Determine the (x, y) coordinate at the center of the cell enclosing the given text.  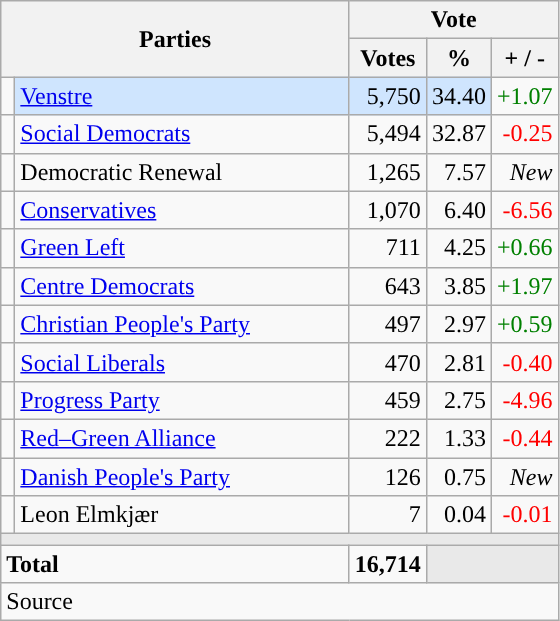
Red–Green Alliance (182, 438)
32.87 (458, 134)
Total (176, 564)
-0.01 (524, 515)
Democratic Renewal (182, 172)
34.40 (458, 96)
Social Liberals (182, 362)
470 (388, 362)
4.25 (458, 248)
7.57 (458, 172)
% (458, 58)
1,070 (388, 210)
0.04 (458, 515)
Progress Party (182, 400)
0.75 (458, 477)
-0.25 (524, 134)
Parties (176, 39)
-6.56 (524, 210)
+0.59 (524, 324)
+1.07 (524, 96)
Danish People's Party (182, 477)
1.33 (458, 438)
643 (388, 286)
Votes (388, 58)
459 (388, 400)
1,265 (388, 172)
7 (388, 515)
Centre Democrats (182, 286)
-0.40 (524, 362)
2.81 (458, 362)
Leon Elmkjær (182, 515)
Conservatives (182, 210)
Venstre (182, 96)
5,494 (388, 134)
+0.66 (524, 248)
126 (388, 477)
Social Democrats (182, 134)
+1.97 (524, 286)
Christian People's Party (182, 324)
222 (388, 438)
6.40 (458, 210)
-4.96 (524, 400)
Source (280, 602)
497 (388, 324)
Green Left (182, 248)
711 (388, 248)
16,714 (388, 564)
Vote (454, 20)
-0.44 (524, 438)
2.75 (458, 400)
5,750 (388, 96)
3.85 (458, 286)
+ / - (524, 58)
2.97 (458, 324)
